Identify which cell holds the provided text, then report its (x, y) central coordinate. 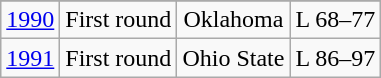
L 68–77 (336, 20)
Oklahoma (234, 20)
1990 (30, 20)
L 86–97 (336, 58)
Ohio State (234, 58)
1991 (30, 58)
